Scan for the cell matching the given text and deliver its [x, y] coordinate at center. 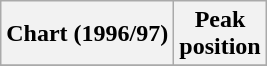
Peakposition [220, 34]
Chart (1996/97) [88, 34]
